For the text-containing cell, return its midpoint in [X, Y] coordinate format. 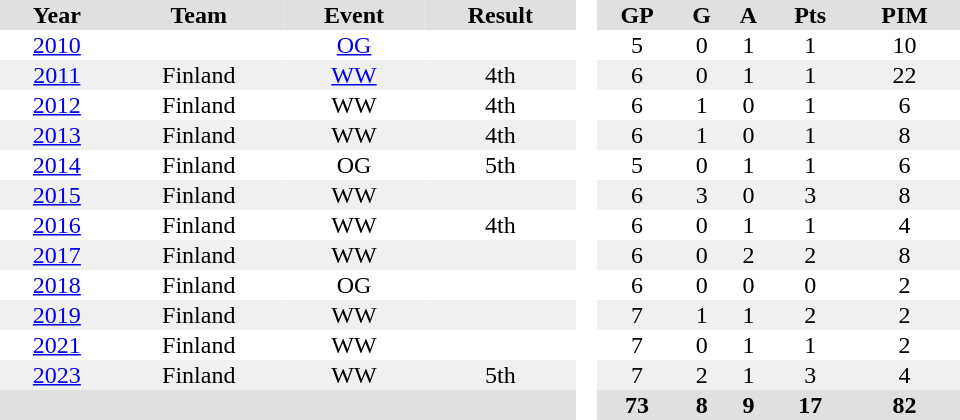
2019 [57, 315]
2013 [57, 135]
2012 [57, 105]
2014 [57, 165]
Event [354, 15]
22 [904, 75]
82 [904, 405]
2010 [57, 45]
73 [638, 405]
G [702, 15]
10 [904, 45]
Year [57, 15]
2018 [57, 285]
2017 [57, 255]
PIM [904, 15]
2011 [57, 75]
2015 [57, 195]
Result [500, 15]
17 [810, 405]
2021 [57, 345]
2023 [57, 375]
A [748, 15]
Pts [810, 15]
Team [199, 15]
9 [748, 405]
GP [638, 15]
2016 [57, 225]
